Search for the cell housing the specified text and yield its (X, Y) center coordinate. 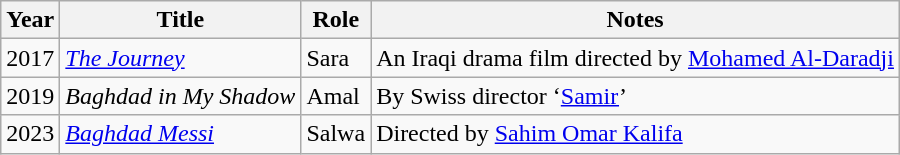
By Swiss director ‘Samir’ (636, 96)
Year (30, 20)
An Iraqi drama film directed by Mohamed Al-Daradji (636, 58)
2017 (30, 58)
Baghdad Messi (180, 134)
Title (180, 20)
Directed by Sahim Omar Kalifa (636, 134)
2023 (30, 134)
Salwa (336, 134)
Baghdad in My Shadow (180, 96)
Role (336, 20)
The Journey (180, 58)
Notes (636, 20)
Sara (336, 58)
2019 (30, 96)
Amal (336, 96)
